Determine the [X, Y] coordinate at the center of the cell enclosing the given text.  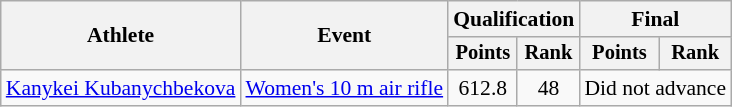
Women's 10 m air rifle [344, 88]
Event [344, 36]
612.8 [482, 88]
48 [548, 88]
Final [655, 19]
Kanykei Kubanychbekova [121, 88]
Did not advance [655, 88]
Qualification [514, 19]
Athlete [121, 36]
